Detect which cell encompasses the target text, then output its (X, Y) center coordinate. 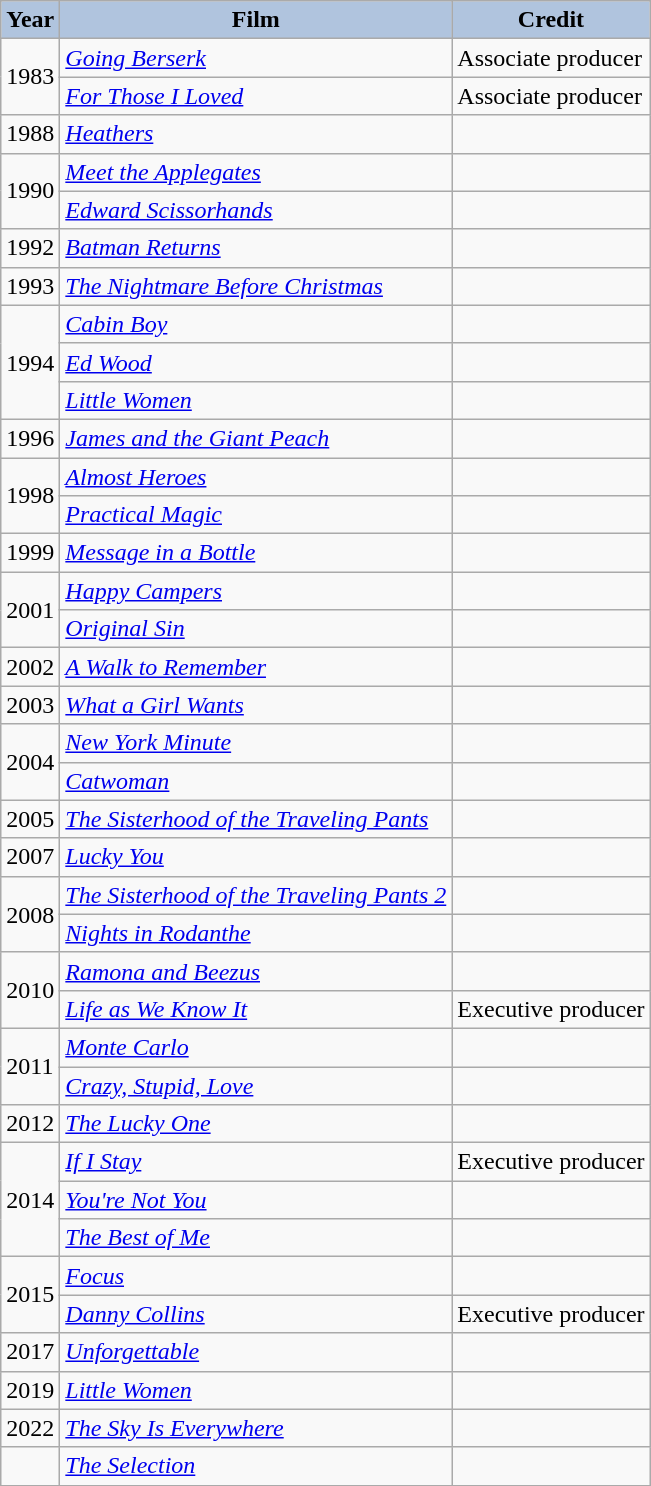
Almost Heroes (256, 477)
Year (30, 20)
Happy Campers (256, 591)
1983 (30, 77)
The Best of Me (256, 1238)
2001 (30, 610)
The Nightmare Before Christmas (256, 286)
2010 (30, 990)
Original Sin (256, 629)
2022 (30, 1428)
1996 (30, 438)
2014 (30, 1200)
1992 (30, 248)
2005 (30, 819)
1988 (30, 134)
The Selection (256, 1466)
Batman Returns (256, 248)
1994 (30, 362)
2008 (30, 914)
Meet the Applegates (256, 172)
Focus (256, 1276)
Cabin Boy (256, 324)
Ramona and Beezus (256, 971)
The Sisterhood of the Traveling Pants 2 (256, 895)
Heathers (256, 134)
What a Girl Wants (256, 705)
You're Not You (256, 1200)
Ed Wood (256, 362)
Going Berserk (256, 58)
The Sisterhood of the Traveling Pants (256, 819)
The Sky Is Everywhere (256, 1428)
Unforgettable (256, 1352)
Edward Scissorhands (256, 210)
Lucky You (256, 857)
2015 (30, 1295)
Danny Collins (256, 1314)
Practical Magic (256, 515)
The Lucky One (256, 1124)
1999 (30, 553)
2007 (30, 857)
For Those I Loved (256, 96)
James and the Giant Peach (256, 438)
1993 (30, 286)
2002 (30, 667)
1990 (30, 191)
Monte Carlo (256, 1047)
2003 (30, 705)
2004 (30, 762)
Film (256, 20)
2017 (30, 1352)
1998 (30, 496)
Nights in Rodanthe (256, 933)
New York Minute (256, 743)
Life as We Know It (256, 1009)
Message in a Bottle (256, 553)
If I Stay (256, 1162)
Catwoman (256, 781)
2012 (30, 1124)
2011 (30, 1066)
A Walk to Remember (256, 667)
2019 (30, 1390)
Crazy, Stupid, Love (256, 1085)
Credit (551, 20)
